For the text-containing cell, return its midpoint in (x, y) coordinate format. 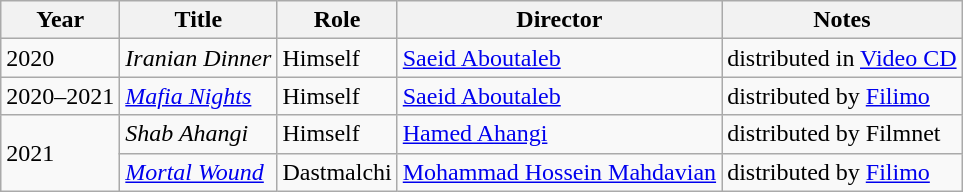
Mohammad Hossein Mahdavian (559, 172)
Director (559, 20)
Mafia Nights (198, 96)
Role (337, 20)
distributed by Filmnet (842, 134)
distributed in Video CD (842, 58)
Year (60, 20)
Notes (842, 20)
Dastmalchi (337, 172)
Shab Ahangi (198, 134)
Title (198, 20)
2020–2021 (60, 96)
Mortal Wound (198, 172)
2021 (60, 153)
2020 (60, 58)
Hamed Ahangi (559, 134)
Iranian Dinner (198, 58)
